Search for the cell housing the specified text and yield its [x, y] center coordinate. 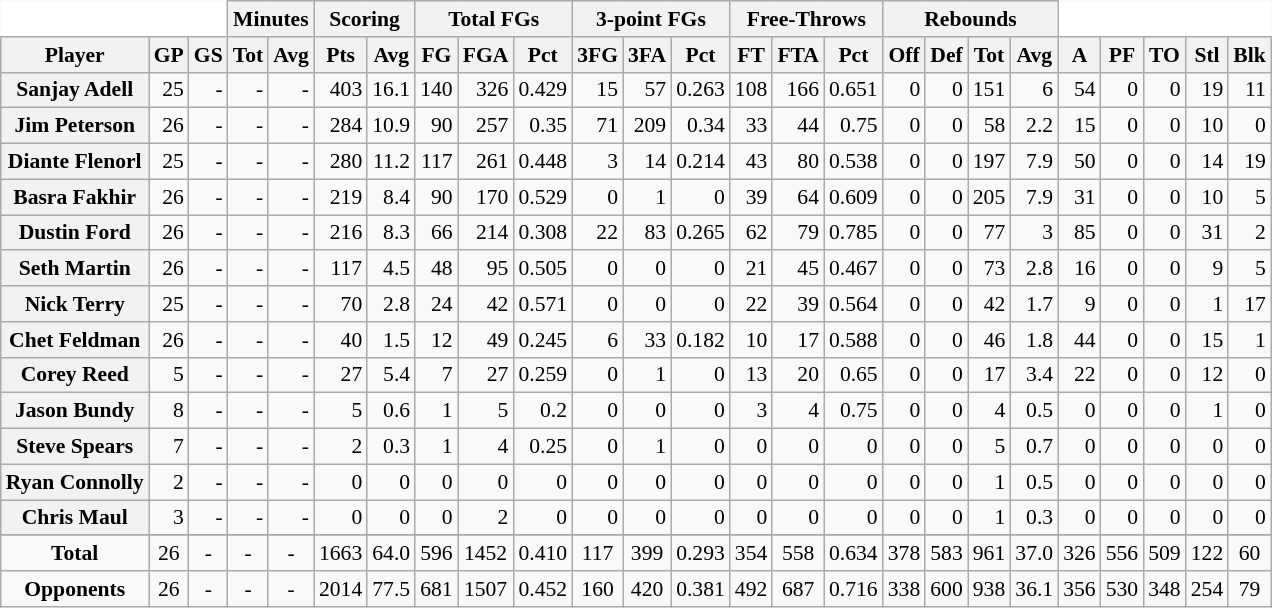
43 [752, 162]
8.3 [391, 233]
0.410 [542, 554]
13 [752, 375]
0.25 [542, 447]
Basra Fakhir [75, 197]
0.381 [700, 589]
64 [798, 197]
0.35 [542, 126]
45 [798, 269]
681 [436, 589]
0.293 [700, 554]
Scoring [364, 19]
GP [169, 55]
62 [752, 233]
0.529 [542, 197]
77 [990, 233]
205 [990, 197]
600 [946, 589]
0.265 [700, 233]
4.5 [391, 269]
280 [340, 162]
0.588 [854, 340]
530 [1122, 589]
16 [1080, 269]
0.182 [700, 340]
Ryan Connolly [75, 482]
197 [990, 162]
0.564 [854, 304]
961 [990, 554]
0.429 [542, 90]
FT [752, 55]
0.259 [542, 375]
83 [647, 233]
216 [340, 233]
509 [1164, 554]
284 [340, 126]
64.0 [391, 554]
1.7 [1034, 304]
Opponents [75, 589]
0.467 [854, 269]
Free-Throws [806, 19]
95 [486, 269]
209 [647, 126]
0.505 [542, 269]
0.7 [1034, 447]
261 [486, 162]
0.214 [700, 162]
1.8 [1034, 340]
356 [1080, 589]
160 [598, 589]
16.1 [391, 90]
20 [798, 375]
348 [1164, 589]
Chris Maul [75, 518]
257 [486, 126]
8.4 [391, 197]
583 [946, 554]
558 [798, 554]
Jim Peterson [75, 126]
10.9 [391, 126]
Sanjay Adell [75, 90]
48 [436, 269]
36.1 [1034, 589]
Diante Flenorl [75, 162]
108 [752, 90]
11.2 [391, 162]
0.263 [700, 90]
11 [1250, 90]
378 [904, 554]
0.308 [542, 233]
687 [798, 589]
73 [990, 269]
0.651 [854, 90]
166 [798, 90]
Dustin Ford [75, 233]
0.538 [854, 162]
420 [647, 589]
0.634 [854, 554]
PF [1122, 55]
FGA [486, 55]
Nick Terry [75, 304]
Off [904, 55]
58 [990, 126]
3FA [647, 55]
8 [169, 411]
2.2 [1034, 126]
Minutes [271, 19]
Chet Feldman [75, 340]
492 [752, 589]
338 [904, 589]
0.245 [542, 340]
354 [752, 554]
5.4 [391, 375]
85 [1080, 233]
3FG [598, 55]
50 [1080, 162]
Jason Bundy [75, 411]
1.5 [391, 340]
21 [752, 269]
49 [486, 340]
122 [1208, 554]
0.448 [542, 162]
Pts [340, 55]
399 [647, 554]
77.5 [391, 589]
0.716 [854, 589]
1452 [486, 554]
0.609 [854, 197]
938 [990, 589]
A [1080, 55]
70 [340, 304]
0.6 [391, 411]
57 [647, 90]
0.2 [542, 411]
GS [208, 55]
Seth Martin [75, 269]
Blk [1250, 55]
FTA [798, 55]
40 [340, 340]
24 [436, 304]
80 [798, 162]
3-point FGs [651, 19]
254 [1208, 589]
71 [598, 126]
1663 [340, 554]
Player [75, 55]
Total FGs [494, 19]
0.571 [542, 304]
46 [990, 340]
219 [340, 197]
0.65 [854, 375]
66 [436, 233]
54 [1080, 90]
60 [1250, 554]
0.34 [700, 126]
3.4 [1034, 375]
151 [990, 90]
0.785 [854, 233]
Stl [1208, 55]
1507 [486, 589]
0.452 [542, 589]
Total [75, 554]
403 [340, 90]
Def [946, 55]
Rebounds [970, 19]
37.0 [1034, 554]
140 [436, 90]
2014 [340, 589]
170 [486, 197]
214 [486, 233]
556 [1122, 554]
Steve Spears [75, 447]
Corey Reed [75, 375]
FG [436, 55]
TO [1164, 55]
596 [436, 554]
